From the cell containing the given text, extract its center point as (X, Y) coordinate. 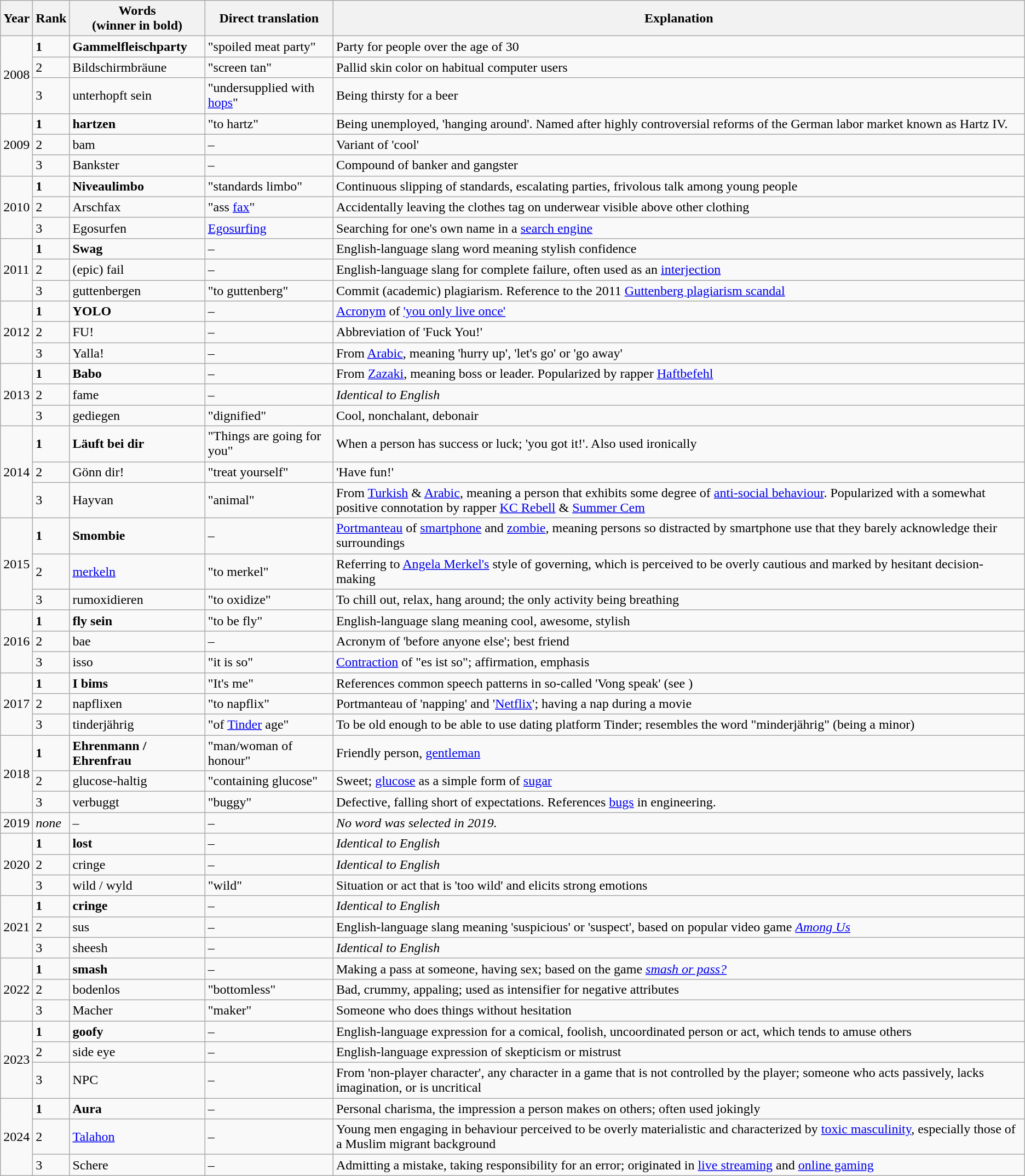
fame (137, 395)
To chill out, relax, hang around; the only activity being breathing (679, 599)
2015 (16, 564)
Portmanteau of 'napping' and 'Netflix'; having a nap during a movie (679, 704)
English-language slang meaning 'suspicious' or 'suspect', based on popular video game Among Us (679, 927)
References common speech patterns in so-called 'Vong speak' (see ) (679, 683)
When a person has success or luck; 'you got it!'. Also used ironically (679, 443)
guttenbergen (137, 291)
Aura (137, 1109)
Searching for one's own name in a search engine (679, 228)
Sweet; glucose as a simple form of sugar (679, 781)
Hayvan (137, 500)
(epic) fail (137, 269)
Compound of banker and gangster (679, 165)
Läuft bei dir (137, 443)
"it is so" (269, 662)
Cool, nonchalant, debonair (679, 416)
Macher (137, 1010)
isso (137, 662)
Admitting a mistake, taking responsibility for an error; originated in live streaming and online gaming (679, 1165)
English-language slang meaning cool, awesome, stylish (679, 620)
"containing glucose" (269, 781)
2021 (16, 927)
bae (137, 641)
bam (137, 145)
Babo (137, 374)
2014 (16, 472)
Situation or act that is 'too wild' and elicits strong emotions (679, 885)
Bad, crummy, appaling; used as intensifier for negative attributes (679, 989)
"to merkel" (269, 572)
English-language slang for complete failure, often used as an interjection (679, 269)
Smombie (137, 535)
Direct translation (269, 19)
"to be fly" (269, 620)
"to oxidize" (269, 599)
2022 (16, 989)
"animal" (269, 500)
"Things are going for you" (269, 443)
Referring to Angela Merkel's style of governing, which is perceived to be overly cautious and marked by hesitant decision-making (679, 572)
2016 (16, 641)
"bottomless" (269, 989)
"treat yourself" (269, 472)
Explanation (679, 19)
From Zazaki, meaning boss or leader. Popularized by rapper Haftbefehl (679, 374)
2019 (16, 823)
wild / wyld (137, 885)
From Arabic, meaning 'hurry up', 'let's go' or 'go away' (679, 353)
Variant of 'cool' (679, 145)
fly sein (137, 620)
2012 (16, 332)
2020 (16, 864)
"man/woman of honour" (269, 753)
Year (16, 19)
English-language slang word meaning stylish confidence (679, 249)
bodenlos (137, 989)
Making a pass at someone, having sex; based on the game smash or pass? (679, 969)
2017 (16, 704)
"maker" (269, 1010)
2011 (16, 269)
No word was selected in 2019. (679, 823)
Talahon (137, 1137)
Yalla! (137, 353)
"to hartz" (269, 124)
"undersupplied with hops" (269, 95)
Egosurfen (137, 228)
"to napflix" (269, 704)
To be old enough to be able to use dating platform Tinder; resembles the word "minderjährig" (being a minor) (679, 725)
Gönn dir! (137, 472)
Contraction of "es ist so"; affirmation, emphasis (679, 662)
side eye (137, 1052)
gediegen (137, 416)
Egosurfing (269, 228)
"ass fax" (269, 207)
"buggy" (269, 802)
Acronym of 'you only live once' (679, 312)
Accidentally leaving the clothes tag on underwear visible above other clothing (679, 207)
FU! (137, 332)
Abbreviation of 'Fuck You!' (679, 332)
"screen tan" (269, 67)
English-language expression of skepticism or mistrust (679, 1052)
"It's me" (269, 683)
verbuggt (137, 802)
"wild" (269, 885)
lost (137, 844)
'Have fun!' (679, 472)
Niveaulimbo (137, 186)
napflixen (137, 704)
2013 (16, 395)
Friendly person, gentleman (679, 753)
Continuous slipping of standards, escalating parties, frivolous talk among young people (679, 186)
goofy (137, 1031)
Pallid skin color on habitual computer users (679, 67)
I bims (137, 683)
Gammelfleischparty (137, 47)
Bildschirmbräune (137, 67)
"to guttenberg" (269, 291)
glucose-haltig (137, 781)
Ehrenmann / Ehrenfrau (137, 753)
"dignified" (269, 416)
Arschfax (137, 207)
Bankster (137, 165)
Party for people over the age of 30 (679, 47)
Being unemployed, 'hanging around'. Named after highly controversial reforms of the German labor market known as Hartz IV. (679, 124)
"of Tinder age" (269, 725)
English-language expression for a comical, foolish, uncoordinated person or act, which tends to amuse others (679, 1031)
Swag (137, 249)
Personal charisma, the impression a person makes on others; often used jokingly (679, 1109)
Rank (51, 19)
tinderjährig (137, 725)
2010 (16, 207)
"standards limbo" (269, 186)
YOLO (137, 312)
Words(winner in bold) (137, 19)
sus (137, 927)
Portmanteau of smartphone and zombie, meaning persons so distracted by smartphone use that they barely acknowledge their surroundings (679, 535)
NPC (137, 1081)
Defective, falling short of expectations. References bugs in engineering. (679, 802)
hartzen (137, 124)
Acronym of 'before anyone else'; best friend (679, 641)
sheesh (137, 948)
Being thirsty for a beer (679, 95)
2008 (16, 74)
Someone who does things without hesitation (679, 1010)
2023 (16, 1059)
"spoiled meat party" (269, 47)
unterhopft sein (137, 95)
smash (137, 969)
2009 (16, 145)
Schere (137, 1165)
merkeln (137, 572)
Commit (academic) plagiarism. Reference to the 2011 Guttenberg plagiarism scandal (679, 291)
rumoxidieren (137, 599)
2018 (16, 774)
none (51, 823)
2024 (16, 1137)
